Return the [x, y] coordinate for the center point of the cell that contains the specified text.  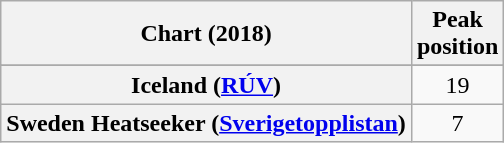
7 [457, 123]
19 [457, 85]
Peakposition [457, 34]
Iceland (RÚV) [206, 85]
Chart (2018) [206, 34]
Sweden Heatseeker (Sverigetopplistan) [206, 123]
